Capture the cell that displays the provided text and extract its [x, y] central coordinate. 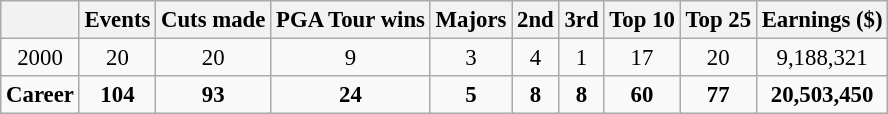
3rd [582, 20]
20,503,450 [822, 95]
2000 [40, 58]
Majors [470, 20]
4 [536, 58]
Cuts made [214, 20]
Events [117, 20]
5 [470, 95]
1 [582, 58]
104 [117, 95]
Career [40, 95]
9,188,321 [822, 58]
93 [214, 95]
77 [718, 95]
Top 10 [642, 20]
17 [642, 58]
9 [351, 58]
60 [642, 95]
3 [470, 58]
24 [351, 95]
PGA Tour wins [351, 20]
2nd [536, 20]
Top 25 [718, 20]
Earnings ($) [822, 20]
